Search for the cell housing the specified text and yield its (X, Y) center coordinate. 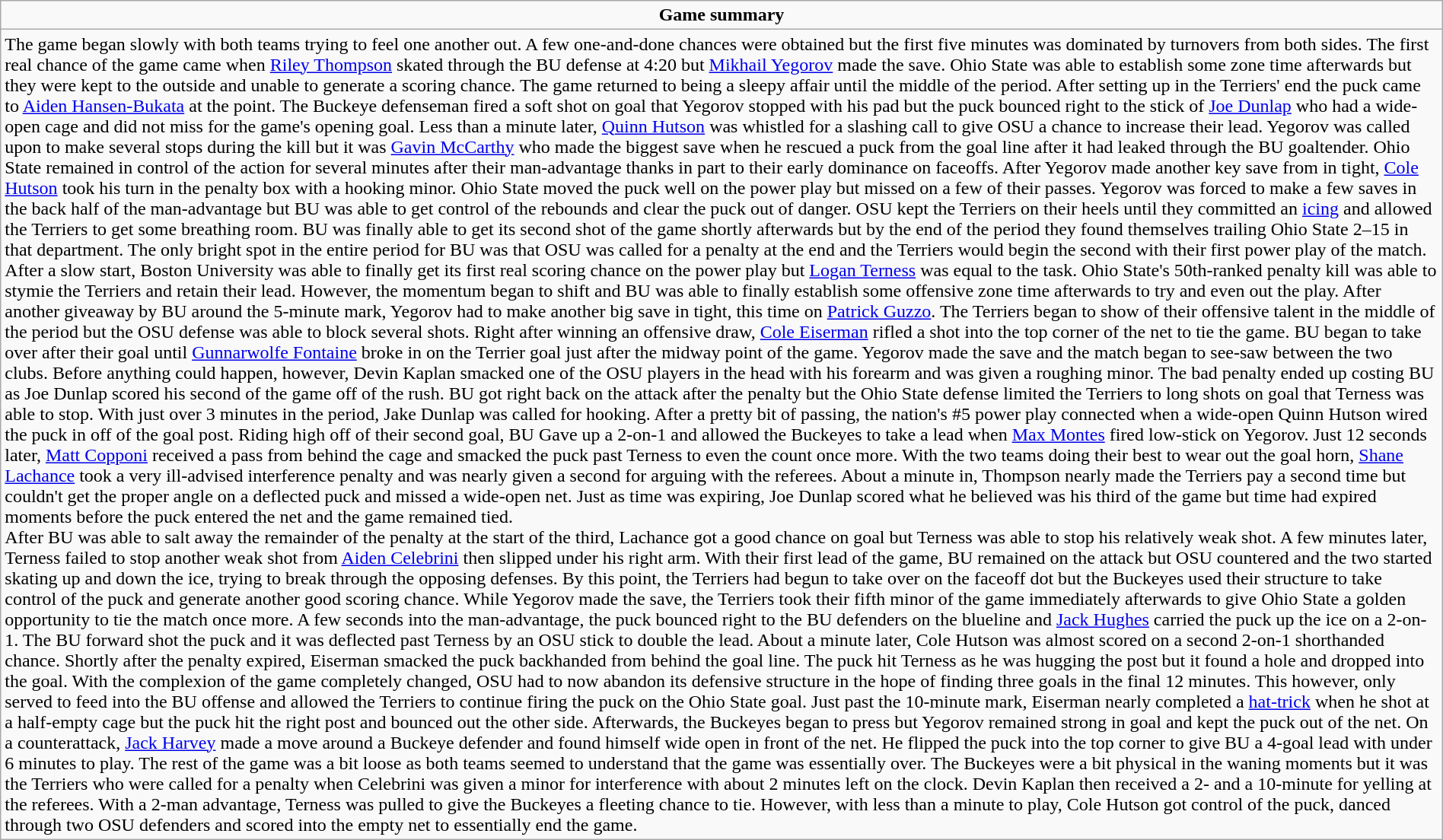
Game summary (721, 15)
